Provide the [X, Y] coordinate of the cell's center where the given text is located.  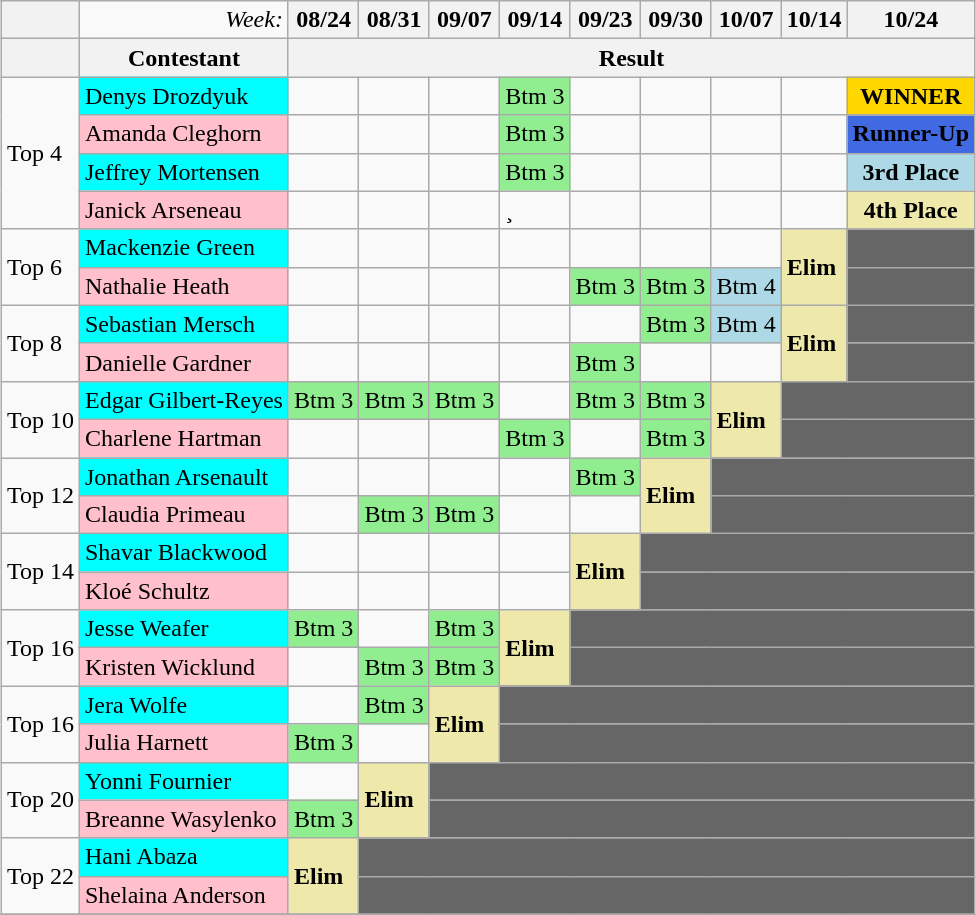
Contestant [184, 58]
Amanda Cleghorn [184, 134]
Top 4 [40, 153]
Hani Abaza [184, 857]
Claudia Primeau [184, 515]
Danielle Gardner [184, 362]
Breanne Wasylenko [184, 819]
3rd Place [911, 172]
Week: [184, 20]
Runner-Up [911, 134]
Julia Harnett [184, 743]
Denys Drozdyuk [184, 96]
08/31 [394, 20]
09/23 [605, 20]
Result [631, 58]
09/30 [675, 20]
Top 14 [40, 572]
Edgar Gilbert-Reyes [184, 400]
¸ [535, 210]
Jonathan Arsenault [184, 477]
Top 6 [40, 267]
Top 20 [40, 800]
Nathalie Heath [184, 286]
Top 8 [40, 343]
WINNER [911, 96]
10/07 [746, 20]
Jeffrey Mortensen [184, 172]
Kloé Schultz [184, 591]
10/14 [814, 20]
Janick Arseneau [184, 210]
10/24 [911, 20]
Shelaina Anderson [184, 895]
Jesse Weafer [184, 629]
Top 12 [40, 496]
Shavar Blackwood [184, 553]
Jera Wolfe [184, 705]
Mackenzie Green [184, 248]
Top 22 [40, 876]
Sebastian Mersch [184, 324]
Top 10 [40, 419]
Charlene Hartman [184, 438]
Yonni Fournier [184, 781]
09/07 [464, 20]
09/14 [535, 20]
4th Place [911, 210]
Kristen Wicklund [184, 667]
08/24 [323, 20]
